Pinpoint the cell where the given text exists, returning its (X, Y) midpoint coordinate. 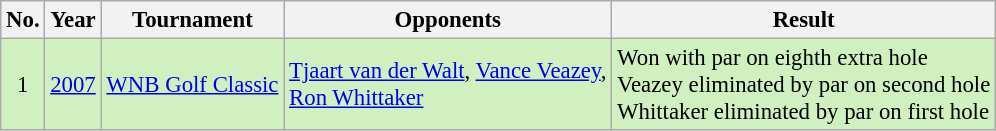
1 (23, 85)
Year (73, 20)
No. (23, 20)
Tournament (192, 20)
Won with par on eighth extra holeVeazey eliminated by par on second holeWhittaker eliminated by par on first hole (804, 85)
Opponents (448, 20)
WNB Golf Classic (192, 85)
2007 (73, 85)
Result (804, 20)
Tjaart van der Walt, Vance Veazey, Ron Whittaker (448, 85)
